Return [x, y] of the center of cell containing provided text 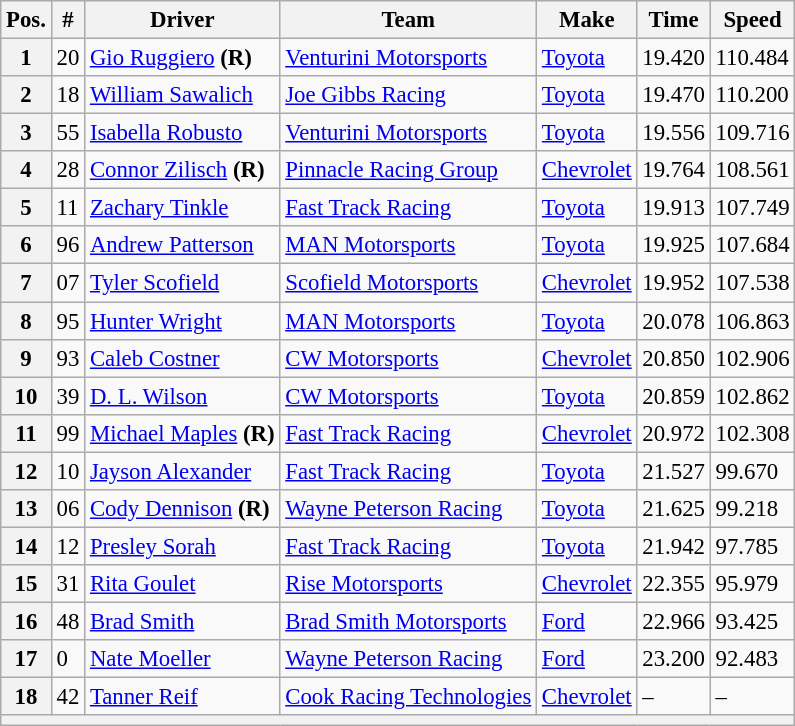
Tanner Reif [182, 697]
Team [408, 20]
Nate Moeller [182, 659]
Andrew Patterson [182, 245]
16 [26, 621]
21.942 [674, 546]
5 [26, 208]
19.420 [674, 58]
28 [68, 170]
20.972 [674, 433]
7 [26, 283]
110.484 [752, 58]
Zachary Tinkle [182, 208]
39 [68, 396]
108.561 [752, 170]
19.925 [674, 245]
9 [26, 358]
95.979 [752, 584]
William Sawalich [182, 95]
Tyler Scofield [182, 283]
14 [26, 546]
107.538 [752, 283]
22.355 [674, 584]
21.527 [674, 471]
95 [68, 321]
4 [26, 170]
1 [26, 58]
Rita Goulet [182, 584]
Joe Gibbs Racing [408, 95]
19.470 [674, 95]
19.913 [674, 208]
Driver [182, 20]
20.850 [674, 358]
Isabella Robusto [182, 133]
Presley Sorah [182, 546]
Caleb Costner [182, 358]
93.425 [752, 621]
20.859 [674, 396]
22.966 [674, 621]
Cody Dennison (R) [182, 509]
93 [68, 358]
Michael Maples (R) [182, 433]
8 [26, 321]
106.863 [752, 321]
Cook Racing Technologies [408, 697]
107.749 [752, 208]
Scofield Motorsports [408, 283]
Brad Smith [182, 621]
107.684 [752, 245]
Speed [752, 20]
19.556 [674, 133]
99.670 [752, 471]
110.200 [752, 95]
D. L. Wilson [182, 396]
# [68, 20]
2 [26, 95]
48 [68, 621]
102.862 [752, 396]
06 [68, 509]
Pos. [26, 20]
20 [68, 58]
92.483 [752, 659]
07 [68, 283]
Make [587, 20]
99 [68, 433]
99.218 [752, 509]
3 [26, 133]
6 [26, 245]
0 [68, 659]
Time [674, 20]
23.200 [674, 659]
20.078 [674, 321]
19.764 [674, 170]
Hunter Wright [182, 321]
Rise Motorsports [408, 584]
15 [26, 584]
Jayson Alexander [182, 471]
Connor Zilisch (R) [182, 170]
109.716 [752, 133]
102.906 [752, 358]
17 [26, 659]
42 [68, 697]
97.785 [752, 546]
13 [26, 509]
Brad Smith Motorsports [408, 621]
31 [68, 584]
21.625 [674, 509]
55 [68, 133]
Gio Ruggiero (R) [182, 58]
102.308 [752, 433]
Pinnacle Racing Group [408, 170]
19.952 [674, 283]
96 [68, 245]
